Detect which cell encompasses the target text, then output its [x, y] center coordinate. 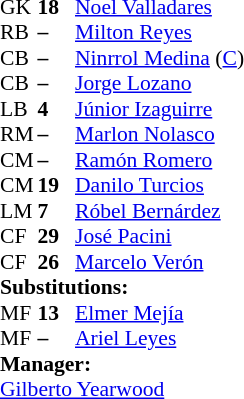
Substitutions: [122, 287]
RB [19, 33]
Elmer Mejía [160, 313]
7 [57, 211]
Danilo Turcios [160, 185]
26 [57, 262]
Júnior Izaguirre [160, 109]
Ariel Leyes [160, 339]
LB [19, 109]
Marlon Nolasco [160, 135]
Jorge Lozano [160, 83]
LM [19, 211]
José Pacini [160, 237]
Ninrrol Medina (C) [160, 58]
19 [57, 185]
Róbel Bernárdez [160, 211]
Ramón Romero [160, 160]
Milton Reyes [160, 33]
Manager: [122, 364]
13 [57, 313]
Marcelo Verón [160, 262]
RM [19, 135]
4 [57, 109]
29 [57, 237]
